Provide the [x, y] coordinate of the cell's center where the given text is located.  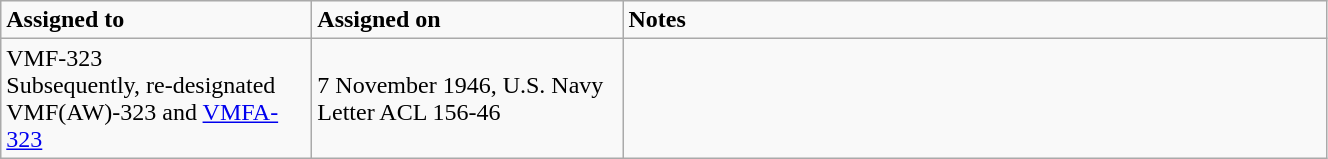
Assigned on [468, 20]
Assigned to [156, 20]
7 November 1946, U.S. Navy Letter ACL 156-46 [468, 98]
Notes [975, 20]
VMF-323Subsequently, re-designated VMF(AW)-323 and VMFA-323 [156, 98]
